Identify which cell holds the provided text, then report its (X, Y) central coordinate. 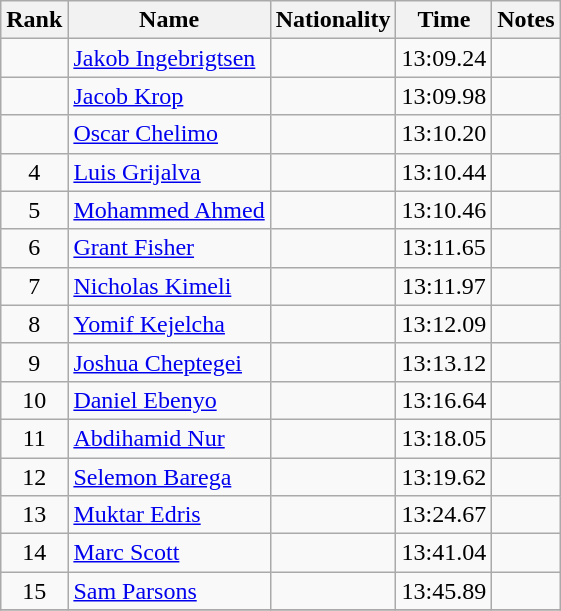
10 (34, 400)
13:13.12 (444, 362)
13:18.05 (444, 438)
Joshua Cheptegei (169, 362)
Luis Grijalva (169, 172)
Marc Scott (169, 553)
13:16.64 (444, 400)
Daniel Ebenyo (169, 400)
7 (34, 286)
Jacob Krop (169, 96)
13:11.97 (444, 286)
8 (34, 324)
13:24.67 (444, 515)
13:10.46 (444, 210)
Mohammed Ahmed (169, 210)
13:11.65 (444, 248)
Name (169, 20)
4 (34, 172)
Nicholas Kimeli (169, 286)
13:41.04 (444, 553)
Notes (526, 20)
Nationality (333, 20)
13:45.89 (444, 591)
11 (34, 438)
13:09.98 (444, 96)
15 (34, 591)
13:09.24 (444, 58)
13:10.20 (444, 134)
13:10.44 (444, 172)
13:19.62 (444, 477)
Sam Parsons (169, 591)
Yomif Kejelcha (169, 324)
Rank (34, 20)
5 (34, 210)
Time (444, 20)
13 (34, 515)
Jakob Ingebrigtsen (169, 58)
Muktar Edris (169, 515)
12 (34, 477)
Oscar Chelimo (169, 134)
14 (34, 553)
Selemon Barega (169, 477)
6 (34, 248)
9 (34, 362)
Grant Fisher (169, 248)
13:12.09 (444, 324)
Abdihamid Nur (169, 438)
